From the cell containing the given text, extract its center point as [X, Y] coordinate. 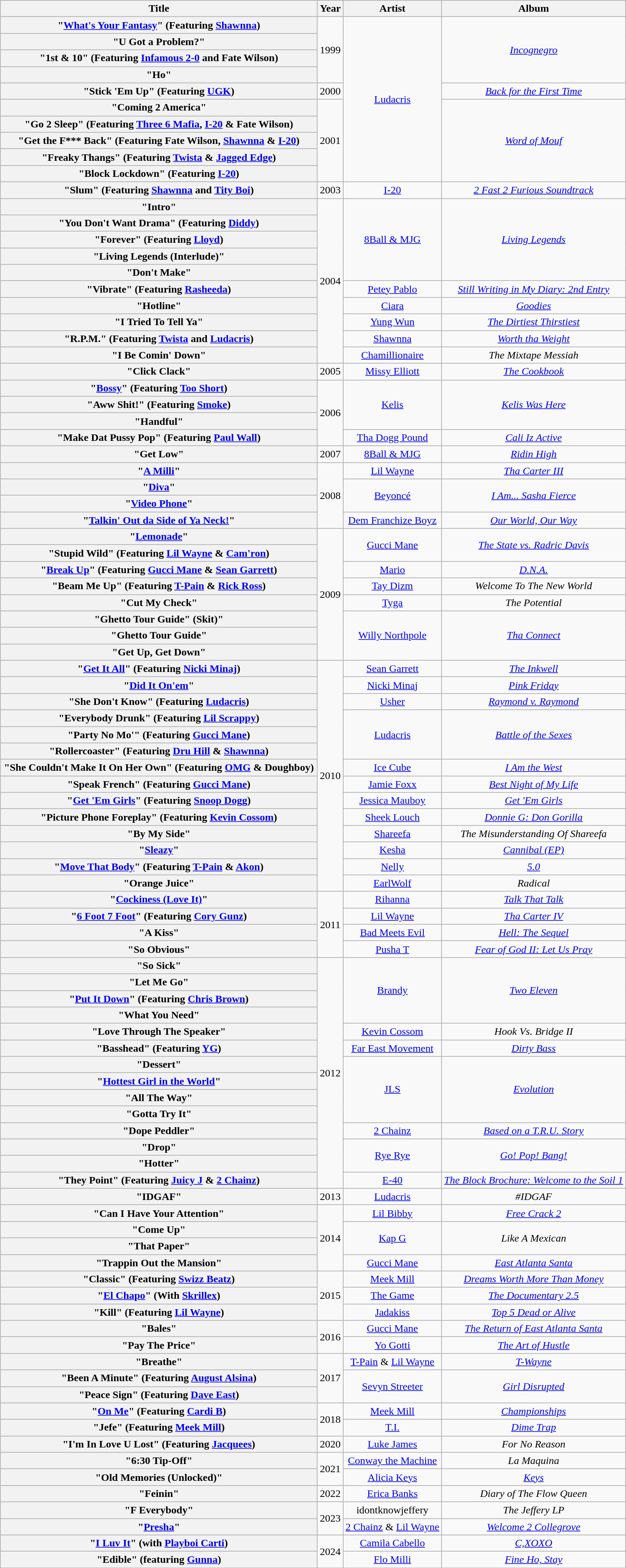
Pusha T [392, 949]
Hook Vs. Bridge II [534, 1032]
"Move That Body" (Featuring T-Pain & Akon) [159, 867]
Dem Franchize Boyz [392, 520]
T.I. [392, 1428]
"El Chapo" (With Skrillex) [159, 1296]
"On Me" (Featuring Cardi B) [159, 1411]
2012 [331, 1072]
The Mixtape Messiah [534, 355]
"I Tried To Tell Ya" [159, 322]
2006 [331, 413]
Flo Milli [392, 1560]
"By My Side" [159, 834]
"F Everybody" [159, 1510]
"Freaky Thangs" (Featuring Twista & Jagged Edge) [159, 157]
"Let Me Go" [159, 982]
Shareefa [392, 834]
Lil Bibby [392, 1213]
"Ghetto Tour Guide" (Skit)" [159, 619]
"They Point" (Featuring Juicy J & 2 Chainz) [159, 1180]
"Get Up, Get Down" [159, 652]
"Slum" (Featuring Shawnna and Tity Boi) [159, 190]
Sean Garrett [392, 668]
"IDGAF" [159, 1196]
2009 [331, 594]
"Hotter" [159, 1164]
Free Crack 2 [534, 1213]
Erica Banks [392, 1493]
Cali Iz Active [534, 437]
Brandy [392, 990]
Dirty Bass [534, 1048]
"Edible" (featuring Gunna) [159, 1560]
2021 [331, 1469]
Yo Gotti [392, 1345]
Tay Dizm [392, 586]
"Gotta Try It" [159, 1114]
Our World, Our Way [534, 520]
"Come Up" [159, 1229]
Dreams Worth More Than Money [534, 1279]
"Pay The Price" [159, 1345]
"Handful" [159, 421]
2005 [331, 372]
"Love Through The Speaker" [159, 1032]
"She Don't Know" (Featuring Ludacris) [159, 701]
2000 [331, 91]
2013 [331, 1196]
"Block Lockdown" (Featuring I-20) [159, 173]
"Been A Minute" (Featuring August Alsina) [159, 1378]
"R.P.M." (Featuring Twista and Ludacris) [159, 339]
2017 [331, 1378]
Jessica Mauboy [392, 801]
Camila Cabello [392, 1543]
"I Be Comin' Down" [159, 355]
Based on a T.R.U. Story [534, 1131]
Petey Pablo [392, 289]
"Get It All" (Featuring Nicki Minaj) [159, 668]
Missy Elliott [392, 372]
"Don't Make" [159, 273]
Diary of The Flow Queen [534, 1493]
"Cut My Check" [159, 603]
2020 [331, 1444]
D.N.A. [534, 570]
"Kill" (Featuring Lil Wayne) [159, 1312]
"Get Low" [159, 454]
Title [159, 9]
The Jeffery LP [534, 1510]
Evolution [534, 1089]
"Dessert" [159, 1065]
The Documentary 2.5 [534, 1296]
Word of Mouf [534, 140]
The State vs. Radric Davis [534, 545]
"Jefe" (Featuring Meek Mill) [159, 1428]
The Cookbook [534, 372]
Top 5 Dead or Alive [534, 1312]
Nicki Minaj [392, 685]
1999 [331, 50]
"Hotline" [159, 306]
"Living Legends (Interlude)" [159, 256]
Beyoncé [392, 496]
2015 [331, 1296]
"You Don't Want Drama" (Featuring Diddy) [159, 223]
Fear of God II: Let Us Pray [534, 949]
Talk That Talk [534, 900]
2 Chainz [392, 1131]
The Potential [534, 603]
"Speak French" (Featuring Gucci Mane) [159, 784]
Bad Meets Evil [392, 932]
"Beam Me Up" (Featuring T-Pain & Rick Ross) [159, 586]
"Lemonade" [159, 537]
"Stupid Wild" (Featuring Lil Wayne & Cam'ron) [159, 553]
"Get 'Em Girls" (Featuring Snoop Dogg) [159, 801]
Sheek Louch [392, 817]
"Forever" (Featuring Lloyd) [159, 240]
"A Kiss" [159, 932]
Ciara [392, 306]
"Aww Shit!" (Featuring Smoke) [159, 404]
The Return of East Atlanta Santa [534, 1329]
Welcome 2 Collegrove [534, 1526]
Championships [534, 1411]
T-Wayne [534, 1362]
"Click Clack" [159, 372]
Luke James [392, 1444]
Cannibal (EP) [534, 850]
I Am... Sasha Fierce [534, 496]
"Rollercoaster" (Featuring Dru Hill & Shawnna) [159, 751]
The Game [392, 1296]
"So Obvious" [159, 949]
Like A Mexican [534, 1238]
"Can I Have Your Attention" [159, 1213]
Conway the Machine [392, 1460]
EarlWolf [392, 883]
Rye Rye [392, 1155]
Raymond v. Raymond [534, 701]
"Get the F*** Back" (Featuring Fate Wilson, Shawnna & I-20) [159, 140]
East Atlanta Santa [534, 1263]
Kevin Cossom [392, 1032]
"Ho" [159, 75]
"1st & 10" (Featuring Infamous 2-0 and Fate Wilson) [159, 58]
Keys [534, 1477]
"Trappin Out the Mansion" [159, 1263]
2023 [331, 1518]
Ice Cube [392, 768]
"Ghetto Tour Guide" [159, 636]
Jamie Foxx [392, 784]
Chamillionaire [392, 355]
"Intro" [159, 207]
Kap G [392, 1238]
"All The Way" [159, 1098]
Incognegro [534, 50]
"Put It Down" (Featuring Chris Brown) [159, 998]
Tha Carter III [534, 470]
Mario [392, 570]
"What You Need" [159, 1015]
The Art of Hustle [534, 1345]
Artist [392, 9]
Worth tha Weight [534, 339]
"Drop" [159, 1147]
"Picture Phone Foreplay" (Featuring Kevin Cossom) [159, 817]
"I'm In Love U Lost" (Featuring Jacquees) [159, 1444]
"What's Your Fantasy" (Featuring Shawnna) [159, 25]
Tha Carter IV [534, 916]
Girl Disrupted [534, 1386]
"Classic" (Featuring Swizz Beatz) [159, 1279]
Kelis Was Here [534, 404]
"Cockiness (Love It)" [159, 900]
Kesha [392, 850]
"Feinin" [159, 1493]
Jadakiss [392, 1312]
"Video Phone" [159, 504]
"Orange Juice" [159, 883]
Album [534, 9]
2 Fast 2 Furious Soundtrack [534, 190]
Two Eleven [534, 990]
"Basshead" (Featuring YG) [159, 1048]
Go! Pop! Bang! [534, 1155]
2022 [331, 1493]
2003 [331, 190]
Get 'Em Girls [534, 801]
"Party No Mo'" (Featuring Gucci Mane) [159, 735]
"That Paper" [159, 1246]
Sevyn Streeter [392, 1386]
5.0 [534, 867]
Still Writing in My Diary: 2nd Entry [534, 289]
"Make Dat Pussy Pop" (Featuring Paul Wall) [159, 437]
"Everybody Drunk" (Featuring Lil Scrappy) [159, 718]
Nelly [392, 867]
E-40 [392, 1180]
"Diva" [159, 487]
"U Got a Problem?" [159, 42]
JLS [392, 1089]
Hell: The Sequel [534, 932]
Rihanna [392, 900]
2018 [331, 1419]
Donnie G: Don Gorilla [534, 817]
idontknowjeffery [392, 1510]
"Dope Peddler" [159, 1131]
Back for the First Time [534, 91]
Tha Connect [534, 636]
"Go 2 Sleep" (Featuring Three 6 Mafia, I-20 & Fate Wilson) [159, 124]
"Old Memories (Unlocked)" [159, 1477]
"Break Up" (Featuring Gucci Mane & Sean Garrett) [159, 570]
Far East Movement [392, 1048]
Shawnna [392, 339]
Tha Dogg Pound [392, 437]
Usher [392, 701]
2010 [331, 776]
Best Night of My Life [534, 784]
Living Legends [534, 240]
C,XOXO [534, 1543]
Battle of the Sexes [534, 734]
2007 [331, 454]
2004 [331, 281]
Radical [534, 883]
The Block Brochure: Welcome to the Soil 1 [534, 1180]
I Am the West [534, 768]
La Maquina [534, 1460]
T-Pain & Lil Wayne [392, 1362]
"6:30 Tip-Off" [159, 1460]
Ridin High [534, 454]
"Peace Sign" (Featuring Dave East) [159, 1395]
"Hottest Girl in the World" [159, 1081]
2 Chainz & Lil Wayne [392, 1526]
2024 [331, 1552]
"Coming 2 America" [159, 108]
Goodies [534, 306]
Tyga [392, 603]
Pink Friday [534, 685]
2016 [331, 1337]
"Talkin' Out da Side of Ya Neck!" [159, 520]
2014 [331, 1238]
"She Couldn't Make It On Her Own" (Featuring OMG & Doughboy) [159, 768]
#IDGAF [534, 1196]
"So Sick" [159, 965]
"Bossy" (Featuring Too Short) [159, 388]
Welcome To The New World [534, 586]
I-20 [392, 190]
"Breathe" [159, 1362]
For No Reason [534, 1444]
2008 [331, 495]
Year [331, 9]
"Stick 'Em Up" (Featuring UGK) [159, 91]
Willy Northpole [392, 636]
Dime Trap [534, 1428]
2011 [331, 924]
The Inkwell [534, 668]
Fine Ho, Stay [534, 1560]
Kelis [392, 404]
2001 [331, 140]
"I Luv It" (with Playboi Carti) [159, 1543]
"A Milli" [159, 470]
"6 Foot 7 Foot" (Featuring Cory Gunz) [159, 916]
"Sleazy" [159, 850]
"Vibrate" (Featuring Rasheeda) [159, 289]
Alicia Keys [392, 1477]
"Presha" [159, 1526]
"Bales" [159, 1329]
"Did It On'em" [159, 685]
The Misunderstanding Of Shareefa [534, 834]
The Dirtiest Thirstiest [534, 322]
Yung Wun [392, 322]
